From the cell containing the given text, extract its center point as [X, Y] coordinate. 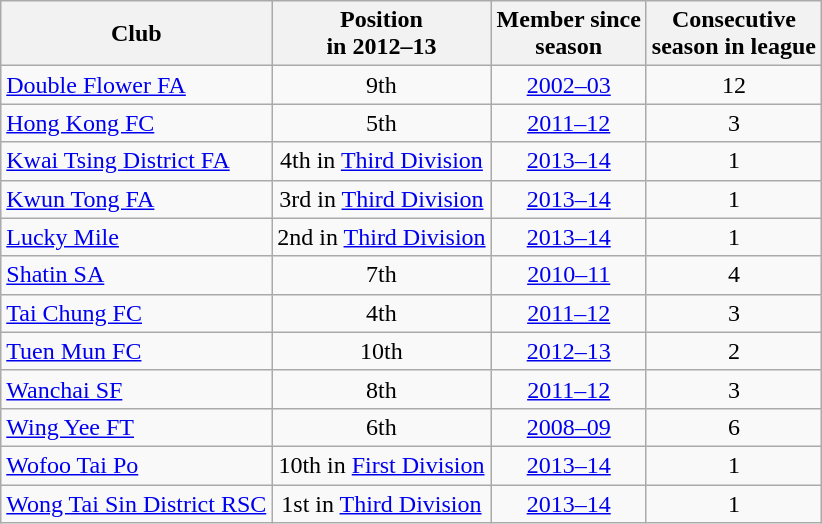
1st in Third Division [382, 503]
Tuen Mun FC [136, 351]
Hong Kong FC [136, 123]
Double Flower FA [136, 85]
2nd in Third Division [382, 237]
Consecutiveseason in league [734, 34]
Wanchai SF [136, 389]
Kwai Tsing District FA [136, 161]
3rd in Third Division [382, 199]
Wofoo Tai Po [136, 465]
2012–13 [568, 351]
Lucky Mile [136, 237]
2 [734, 351]
8th [382, 389]
10th in First Division [382, 465]
2002–03 [568, 85]
Wing Yee FT [136, 427]
2010–11 [568, 275]
2008–09 [568, 427]
Shatin SA [136, 275]
4th [382, 313]
4th in Third Division [382, 161]
5th [382, 123]
6th [382, 427]
4 [734, 275]
Club [136, 34]
Member sinceseason [568, 34]
Kwun Tong FA [136, 199]
Tai Chung FC [136, 313]
9th [382, 85]
10th [382, 351]
12 [734, 85]
7th [382, 275]
Wong Tai Sin District RSC [136, 503]
Positionin 2012–13 [382, 34]
6 [734, 427]
